From the cell containing the given text, extract its center point as [x, y] coordinate. 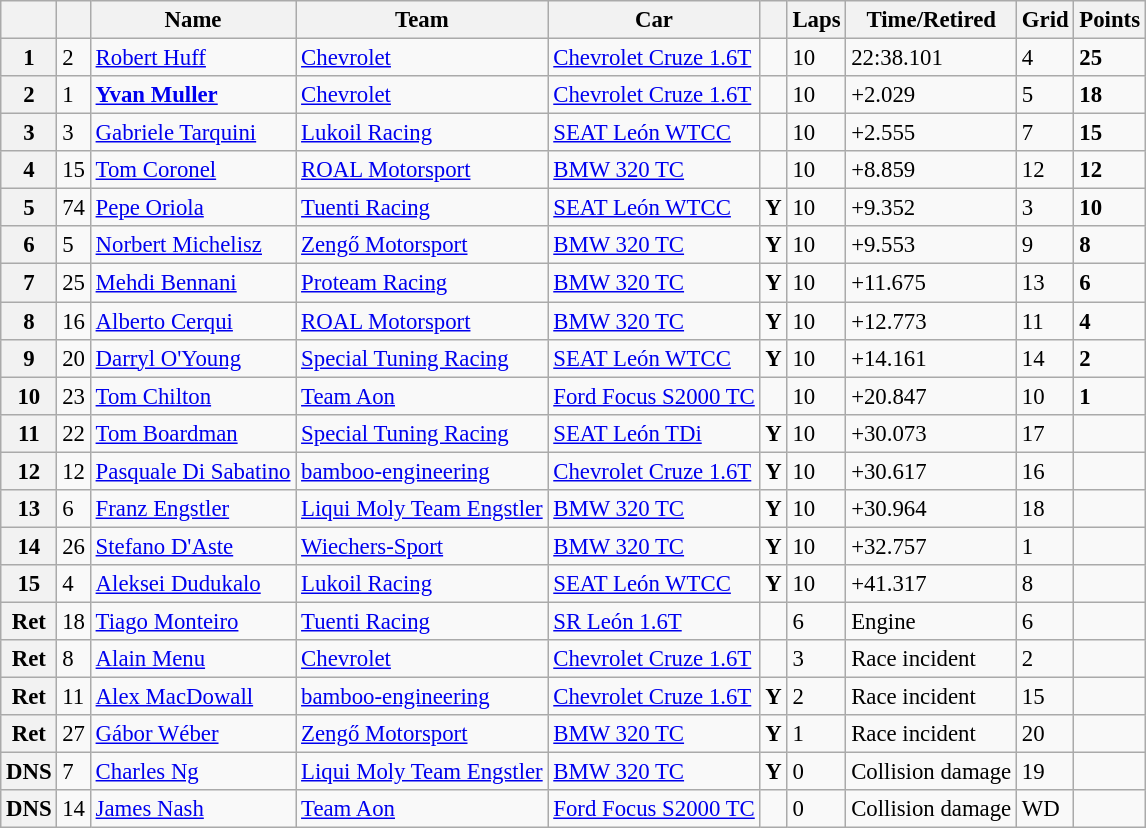
Darryl O'Young [192, 358]
+11.675 [932, 283]
+30.617 [932, 471]
17 [1046, 433]
WD [1046, 809]
+30.964 [932, 509]
SR León 1.6T [654, 621]
+41.317 [932, 584]
+9.352 [932, 208]
Gábor Wéber [192, 734]
Laps [816, 20]
SEAT León TDi [654, 433]
Mehdi Bennani [192, 283]
Alberto Cerqui [192, 321]
Tom Coronel [192, 170]
Pepe Oriola [192, 208]
Robert Huff [192, 58]
Alain Menu [192, 659]
Grid [1046, 20]
+2.029 [932, 95]
Name [192, 20]
Car [654, 20]
Tom Boardman [192, 433]
+20.847 [932, 396]
Points [1110, 20]
Gabriele Tarquini [192, 133]
Pasquale Di Sabatino [192, 471]
Stefano D'Aste [192, 546]
22:38.101 [932, 58]
Norbert Michelisz [192, 245]
Charles Ng [192, 772]
26 [74, 546]
Team [422, 20]
19 [1046, 772]
Tom Chilton [192, 396]
Yvan Muller [192, 95]
Aleksei Dudukalo [192, 584]
27 [74, 734]
+2.555 [932, 133]
Tiago Monteiro [192, 621]
+32.757 [932, 546]
Alex MacDowall [192, 697]
74 [74, 208]
Franz Engstler [192, 509]
+8.859 [932, 170]
Engine [932, 621]
Wiechers-Sport [422, 546]
+30.073 [932, 433]
+14.161 [932, 358]
23 [74, 396]
22 [74, 433]
+12.773 [932, 321]
+9.553 [932, 245]
Proteam Racing [422, 283]
Time/Retired [932, 20]
James Nash [192, 809]
